Return the [x, y] coordinate for the center point of the cell that contains the specified text.  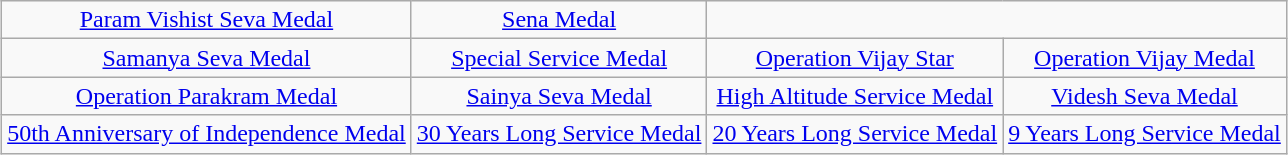
Operation Vijay Medal [1145, 58]
Samanya Seva Medal [207, 58]
Sena Medal [559, 20]
Sainya Seva Medal [559, 96]
20 Years Long Service Medal [855, 134]
50th Anniversary of Independence Medal [207, 134]
Operation Parakram Medal [207, 96]
Param Vishist Seva Medal [207, 20]
Videsh Seva Medal [1145, 96]
Special Service Medal [559, 58]
Operation Vijay Star [855, 58]
High Altitude Service Medal [855, 96]
30 Years Long Service Medal [559, 134]
9 Years Long Service Medal [1145, 134]
